Detect which cell encompasses the target text, then output its (x, y) center coordinate. 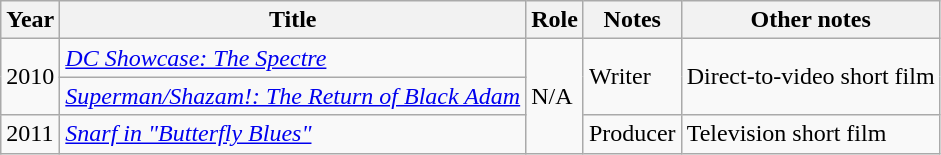
N/A (555, 96)
Year (30, 20)
Television short film (810, 134)
DC Showcase: The Spectre (293, 58)
Role (555, 20)
2011 (30, 134)
2010 (30, 77)
Direct-to-video short film (810, 77)
Other notes (810, 20)
Title (293, 20)
Snarf in "Butterfly Blues" (293, 134)
Writer (632, 77)
Superman/Shazam!: The Return of Black Adam (293, 96)
Notes (632, 20)
Producer (632, 134)
